Locate the cell with the specified text and output its [X, Y] center coordinate. 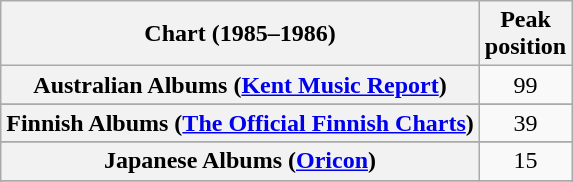
15 [525, 161]
Chart (1985–1986) [240, 34]
39 [525, 123]
Australian Albums (Kent Music Report) [240, 85]
99 [525, 85]
Japanese Albums (Oricon) [240, 161]
Finnish Albums (The Official Finnish Charts) [240, 123]
Peakposition [525, 34]
